From the cell containing the given text, extract its center point as [x, y] coordinate. 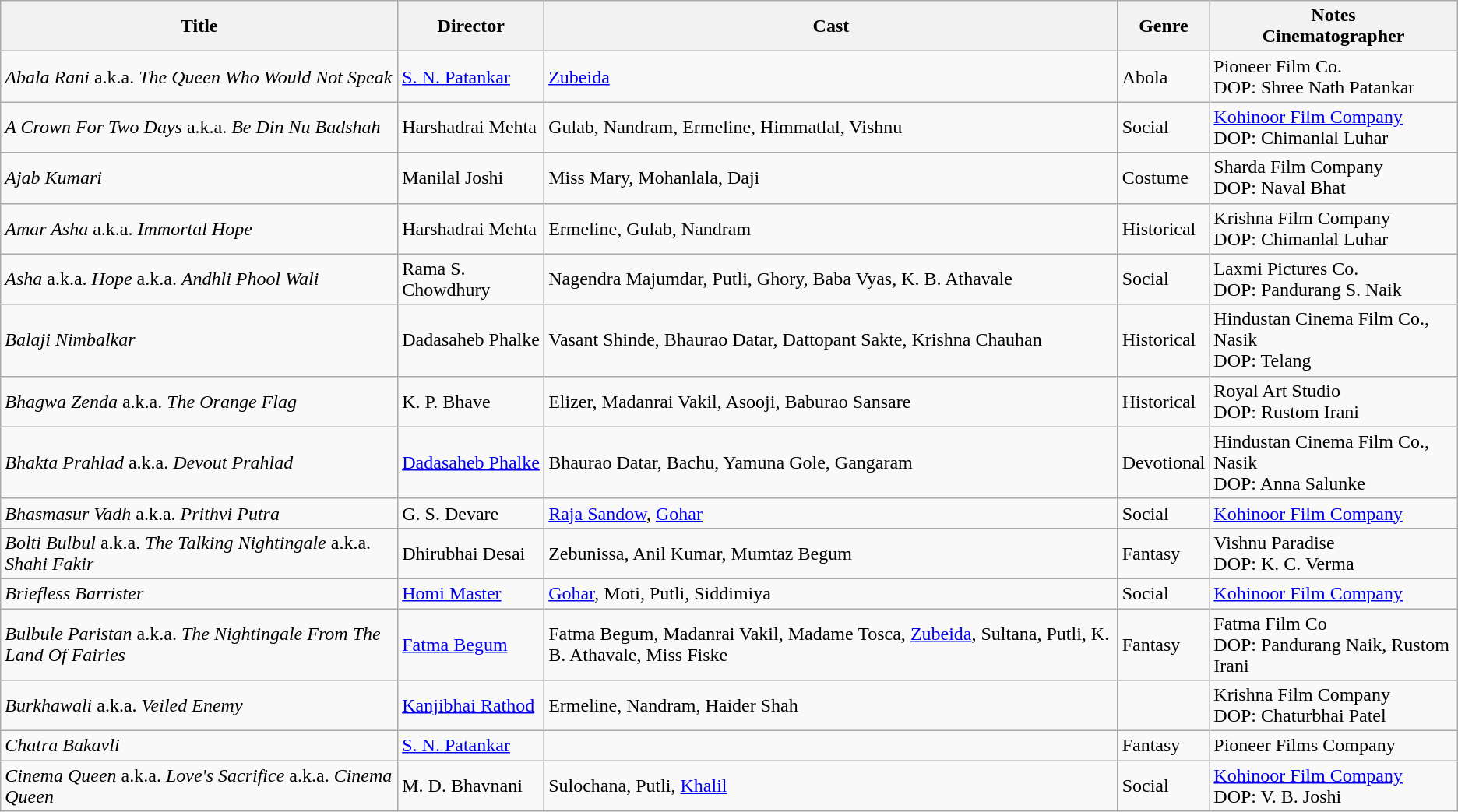
Miss Mary, Mohanlala, Daji [831, 178]
Elizer, Madanrai Vakil, Asooji, Baburao Sansare [831, 402]
Homi Master [471, 593]
Gulab, Nandram, Ermeline, Himmatlal, Vishnu [831, 128]
Fatma Film CoDOP: Pandurang Naik, Rustom Irani [1333, 645]
Raja Sandow, Gohar [831, 513]
Ermeline, Nandram, Haider Shah [831, 705]
Ajab Kumari [199, 178]
Manilal Joshi [471, 178]
Krishna Film CompanyDOP: Chimanlal Luhar [1333, 229]
Bhasmasur Vadh a.k.a. Prithvi Putra [199, 513]
Rama S. Chowdhury [471, 279]
Pioneer Films Company [1333, 746]
Sharda Film CompanyDOP: Naval Bhat [1333, 178]
Director [471, 26]
A Crown For Two Days a.k.a. Be Din Nu Badshah [199, 128]
Chatra Bakavli [199, 746]
Kohinoor Film CompanyDOP: Chimanlal Luhar [1333, 128]
Kohinoor Film CompanyDOP: V. B. Joshi [1333, 786]
Devotional [1164, 462]
Dhirubhai Desai [471, 553]
Costume [1164, 178]
Genre [1164, 26]
Fatma Begum, Madanrai Vakil, Madame Tosca, Zubeida, Sultana, Putli, K. B. Athavale, Miss Fiske [831, 645]
Hindustan Cinema Film Co., NasikDOP: Telang [1333, 340]
Sulochana, Putli, Khalil [831, 786]
Burkhawali a.k.a. Veiled Enemy [199, 705]
Nagendra Majumdar, Putli, Ghory, Baba Vyas, K. B. Athavale [831, 279]
Bolti Bulbul a.k.a. The Talking Nightingale a.k.a. Shahi Fakir [199, 553]
Title [199, 26]
Zubeida [831, 76]
Pioneer Film Co.DOP: Shree Nath Patankar [1333, 76]
Krishna Film CompanyDOP: Chaturbhai Patel [1333, 705]
Cast [831, 26]
Ermeline, Gulab, Nandram [831, 229]
Royal Art StudioDOP: Rustom Irani [1333, 402]
Abala Rani a.k.a. The Queen Who Would Not Speak [199, 76]
K. P. Bhave [471, 402]
Vishnu ParadiseDOP: K. C. Verma [1333, 553]
Bulbule Paristan a.k.a. The Nightingale From The Land Of Fairies [199, 645]
M. D. Bhavnani [471, 786]
Zebunissa, Anil Kumar, Mumtaz Begum [831, 553]
Asha a.k.a. Hope a.k.a. Andhli Phool Wali [199, 279]
Bhakta Prahlad a.k.a. Devout Prahlad [199, 462]
Vasant Shinde, Bhaurao Datar, Dattopant Sakte, Krishna Chauhan [831, 340]
G. S. Devare [471, 513]
Briefless Barrister [199, 593]
Amar Asha a.k.a. Immortal Hope [199, 229]
Laxmi Pictures Co.DOP: Pandurang S. Naik [1333, 279]
Fatma Begum [471, 645]
Gohar, Moti, Putli, Siddimiya [831, 593]
Abola [1164, 76]
Cinema Queen a.k.a. Love's Sacrifice a.k.a. Cinema Queen [199, 786]
Bhaurao Datar, Bachu, Yamuna Gole, Gangaram [831, 462]
Bhagwa Zenda a.k.a. The Orange Flag [199, 402]
Kanjibhai Rathod [471, 705]
Hindustan Cinema Film Co., NasikDOP: Anna Salunke [1333, 462]
NotesCinematographer [1333, 26]
Balaji Nimbalkar [199, 340]
